Find where the given text appears and provide that cell's center as [X, Y] coordinate. 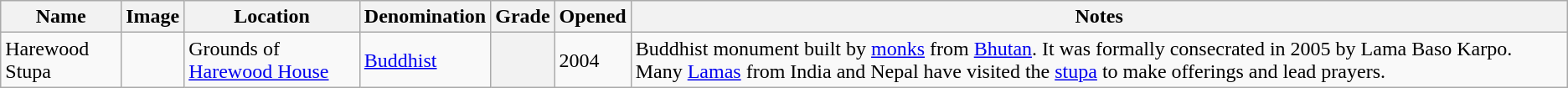
Buddhist [425, 60]
Image [152, 17]
Location [272, 17]
Grade [523, 17]
Harewood Stupa [61, 60]
Name [61, 17]
Grounds of Harewood House [272, 60]
2004 [593, 60]
Notes [1099, 17]
Opened [593, 17]
Denomination [425, 17]
